Return [x, y] of the center of cell containing provided text 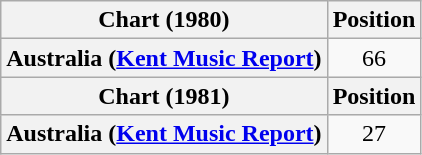
66 [374, 58]
Chart (1981) [164, 96]
Chart (1980) [164, 20]
27 [374, 134]
